Extract the (X, Y) coordinate from the center of the cell holding the provided text.  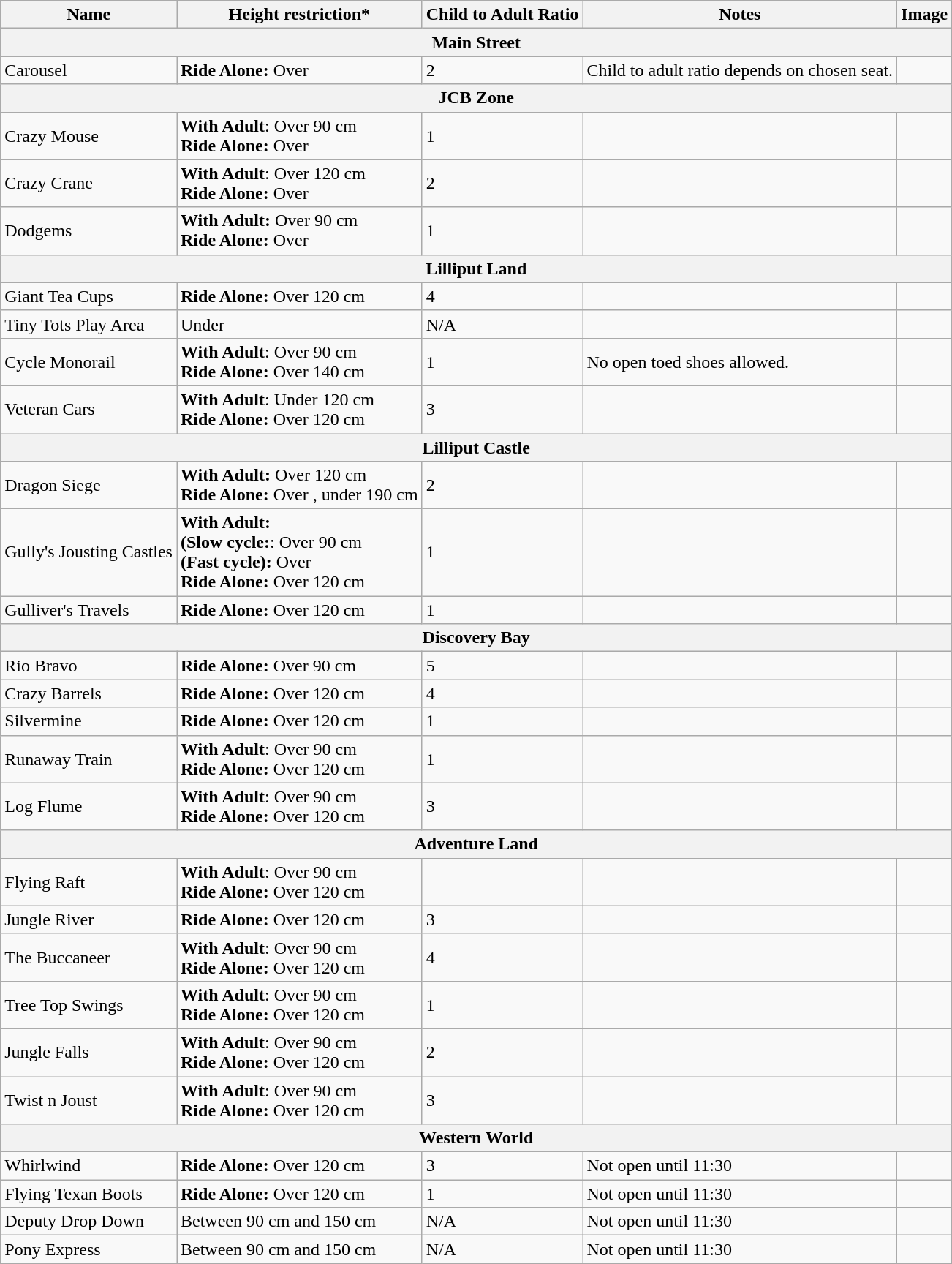
Flying Texan Boots (89, 1194)
Deputy Drop Down (89, 1222)
5 (502, 666)
Western World (477, 1138)
Gully's Jousting Castles (89, 553)
Dodgems (89, 231)
Pony Express (89, 1249)
Jungle Falls (89, 1052)
Veteran Cars (89, 410)
With Adult: Over 120 cmRide Alone: Over (300, 183)
Ride Alone: Over 90 cm (300, 666)
Discovery Bay (477, 638)
Jungle River (89, 919)
Rio Bravo (89, 666)
Tiny Tots Play Area (89, 324)
Ride Alone: Over (300, 70)
Cycle Monorail (89, 361)
Flying Raft (89, 882)
Crazy Mouse (89, 136)
Name (89, 15)
Main Street (477, 42)
Crazy Barrels (89, 693)
Silvermine (89, 721)
Carousel (89, 70)
With Adult:(Slow cycle:: Over 90 cm(Fast cycle): Over Ride Alone: Over 120 cm (300, 553)
Giant Tea Cups (89, 296)
Crazy Crane (89, 183)
Child to Adult Ratio (502, 15)
With Adult: Over 120 cmRide Alone: Over , under 190 cm (300, 486)
Gulliver's Travels (89, 610)
Adventure Land (477, 844)
Image (924, 15)
Twist n Joust (89, 1100)
Under (300, 324)
With Adult: Over 90 cmRide Alone: Over 140 cm (300, 361)
The Buccaneer (89, 957)
Tree Top Swings (89, 1005)
Log Flume (89, 806)
Lilliput Land (477, 268)
No open toed shoes allowed. (740, 361)
Child to adult ratio depends on chosen seat. (740, 70)
Notes (740, 15)
JCB Zone (477, 98)
With Adult: Under 120 cmRide Alone: Over 120 cm (300, 410)
Lilliput Castle (477, 447)
Height restriction* (300, 15)
Runaway Train (89, 759)
Dragon Siege (89, 486)
Whirlwind (89, 1166)
